Locate the cell with the specified text and output its [X, Y] center coordinate. 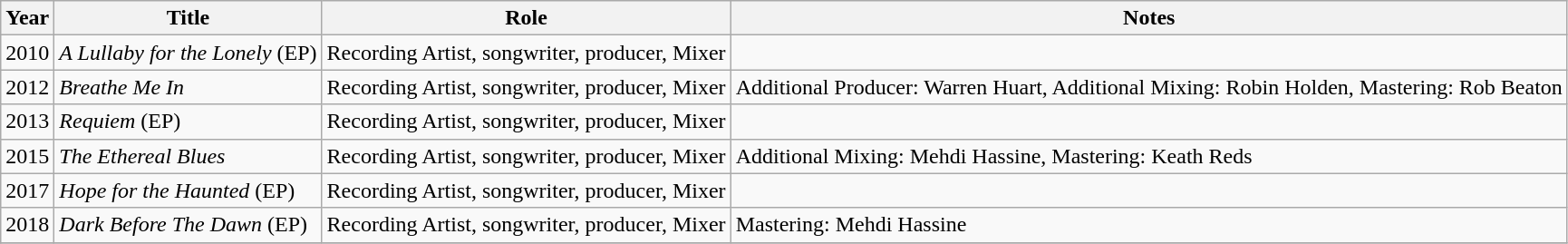
2012 [27, 87]
Breathe Me In [189, 87]
Title [189, 18]
2015 [27, 156]
Notes [1149, 18]
Year [27, 18]
Additional Producer: Warren Huart, Additional Mixing: Robin Holden, Mastering: Rob Beaton [1149, 87]
2010 [27, 53]
2017 [27, 190]
Hope for the Haunted (EP) [189, 190]
Mastering: Mehdi Hassine [1149, 225]
Additional Mixing: Mehdi Hassine, Mastering: Keath Reds [1149, 156]
A Lullaby for the Lonely (EP) [189, 53]
Role [526, 18]
The Ethereal Blues [189, 156]
Dark Before The Dawn (EP) [189, 225]
2013 [27, 122]
Requiem (EP) [189, 122]
2018 [27, 225]
